Detect which cell encompasses the target text, then output its (x, y) center coordinate. 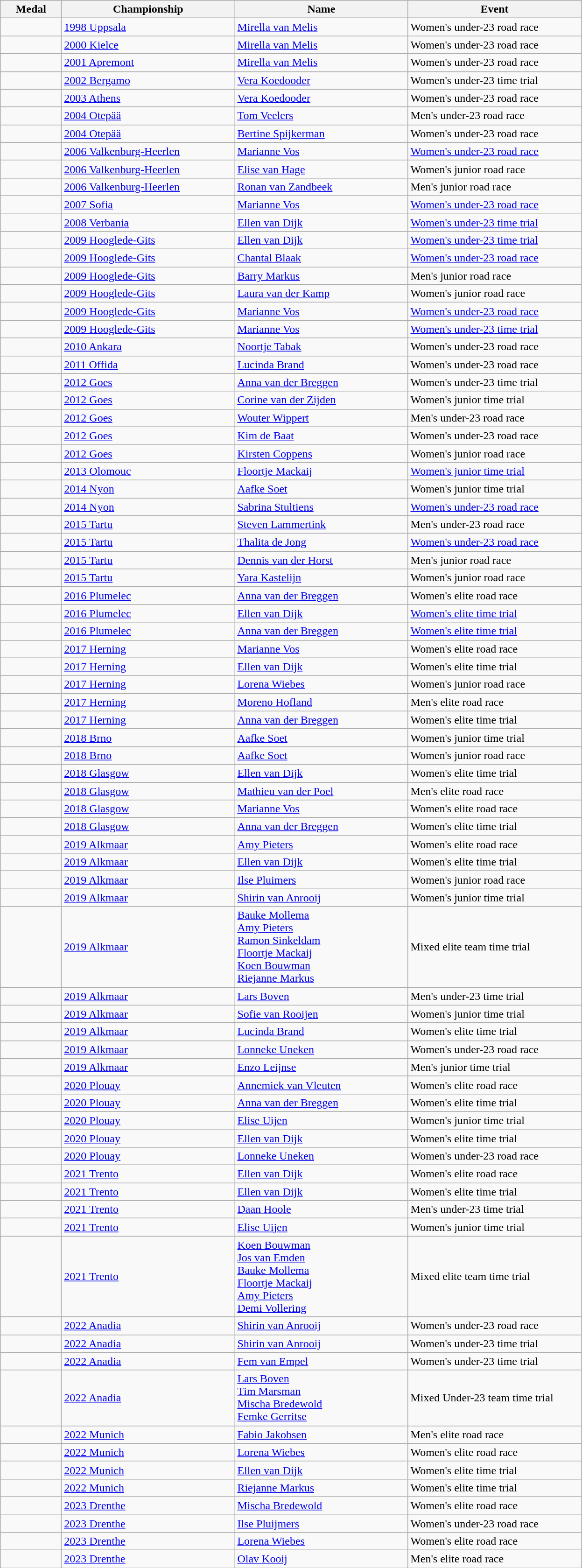
Moreno Hofland (321, 702)
Koen BouwmanJos van EmdenBauke MollemaFloortje MackaijAmy PietersDemi Vollering (321, 1276)
Wouter Wippert (321, 418)
2010 Ankara (148, 347)
Sabrina Stultiens (321, 506)
2011 Offida (148, 365)
Daan Hoole (321, 1209)
Sofie van Rooijen (321, 1014)
2001 Apremont (148, 63)
Mischa Bredewold (321, 1505)
2008 Verbania (148, 223)
Olav Kooij (321, 1559)
Thalita de Jong (321, 542)
Name (321, 9)
2003 Athens (148, 98)
Ronan van Zandbeek (321, 187)
Lars Boven (321, 996)
Corine van der Zijden (321, 400)
Kim de Baat (321, 436)
Mixed Under-23 team time trial (495, 1398)
Steven Lammertink (321, 525)
Dennis van der Horst (321, 560)
Chantal Blaak (321, 258)
Bauke Mollema Amy Pieters Ramon Sinkeldam Floortje Mackaij Koen Bouwman Riejanne Markus (321, 947)
Event (495, 9)
2000 Kielce (148, 45)
Bertine Spijkerman (321, 134)
Noortje Tabak (321, 347)
2002 Bergamo (148, 80)
Mathieu van der Poel (321, 791)
Riejanne Markus (321, 1488)
Elise van Hage (321, 169)
Fem van Empel (321, 1361)
Men's junior time trial (495, 1067)
Amy Pieters (321, 844)
Ilse Pluimers (321, 880)
Lars BovenTim MarsmanMischa BredewoldFemke Gerritse (321, 1398)
Medal (31, 9)
Floortje Mackaij (321, 471)
Enzo Leijnse (321, 1067)
Championship (148, 9)
2007 Sofia (148, 204)
Annemiek van Vleuten (321, 1085)
Yara Kastelijn (321, 578)
2013 Olomouc (148, 471)
Tom Veelers (321, 116)
1998 Uppsala (148, 27)
Fabio Jakobsen (321, 1434)
Barry Markus (321, 276)
Laura van der Kamp (321, 294)
Ilse Pluijmers (321, 1523)
Kirsten Coppens (321, 453)
